Output the (X, Y) coordinate of the center of the cell containing the given text.  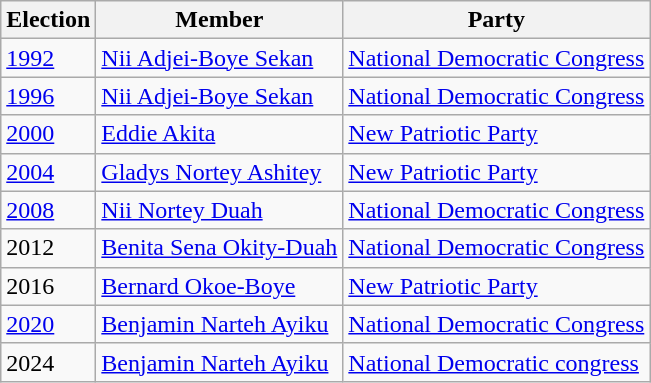
2012 (48, 248)
Party (496, 20)
Benita Sena Okity-Duah (220, 248)
Eddie Akita (220, 134)
1992 (48, 58)
Member (220, 20)
2000 (48, 134)
Bernard Okoe-Boye (220, 286)
2008 (48, 210)
2024 (48, 362)
Nii Nortey Duah (220, 210)
2020 (48, 324)
2004 (48, 172)
National Democratic congress (496, 362)
Election (48, 20)
Gladys Nortey Ashitey (220, 172)
2016 (48, 286)
1996 (48, 96)
